Extract the (x, y) coordinate from the center of the cell holding the provided text.  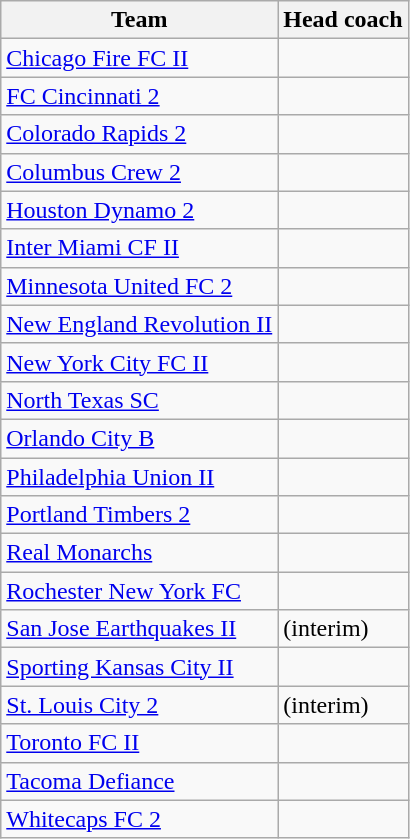
Orlando City B (140, 438)
FC Cincinnati 2 (140, 96)
Colorado Rapids 2 (140, 134)
St. Louis City 2 (140, 705)
Tacoma Defiance (140, 781)
Chicago Fire FC II (140, 58)
Minnesota United FC 2 (140, 286)
Rochester New York FC (140, 591)
New York City FC II (140, 362)
North Texas SC (140, 400)
Philadelphia Union II (140, 477)
Portland Timbers 2 (140, 515)
Real Monarchs (140, 553)
Houston Dynamo 2 (140, 210)
Toronto FC II (140, 743)
New England Revolution II (140, 324)
Inter Miami CF II (140, 248)
Columbus Crew 2 (140, 172)
Whitecaps FC 2 (140, 819)
Team (140, 20)
Sporting Kansas City II (140, 667)
Head coach (343, 20)
San Jose Earthquakes II (140, 629)
